Locate the cell with the specified text and output its [X, Y] center coordinate. 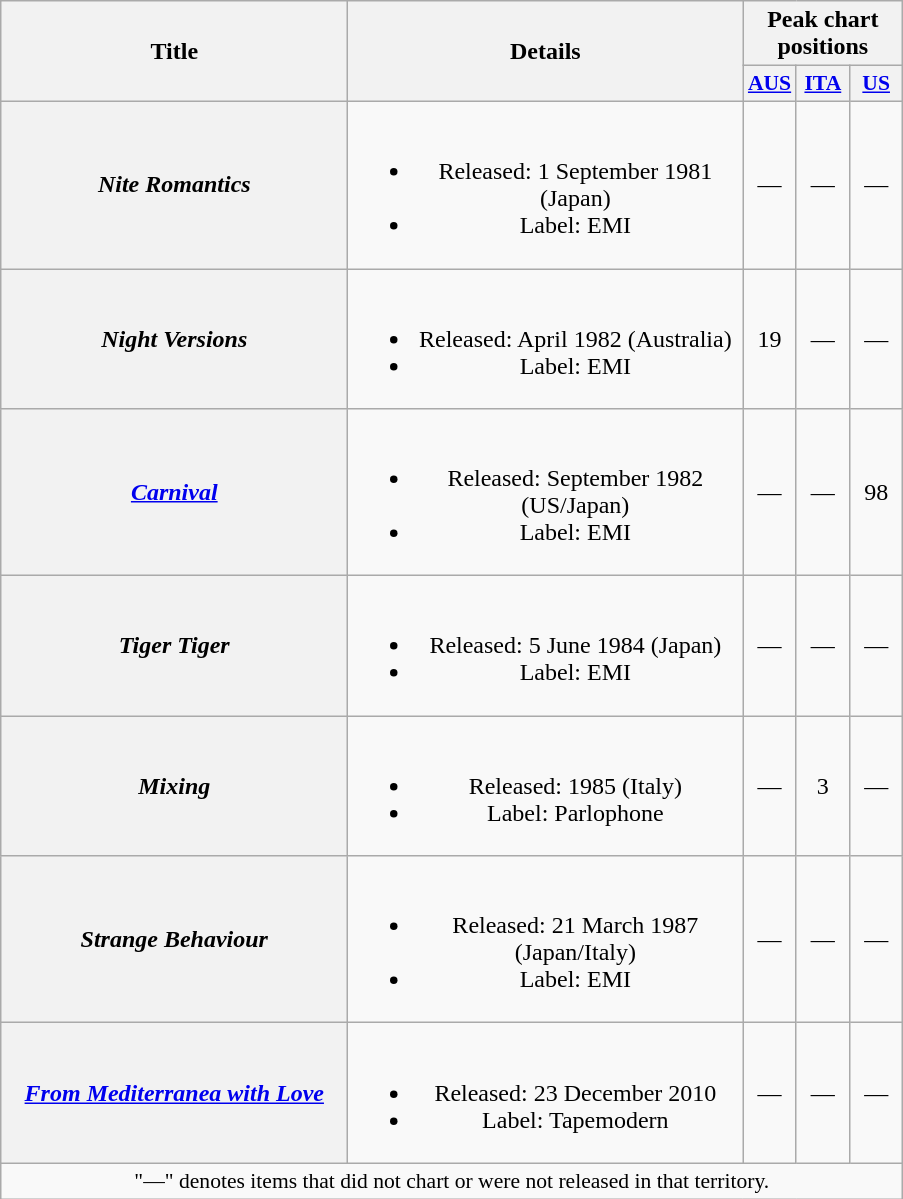
Released: 1 September 1981 (Japan)Label: EMI [546, 184]
"—" denotes items that did not chart or were not released in that territory. [452, 1181]
98 [876, 492]
19 [770, 338]
Title [174, 52]
US [876, 84]
AUS [770, 84]
Tiger Tiger [174, 646]
Peak chart positions [823, 34]
Released: 5 June 1984 (Japan)Label: EMI [546, 646]
Mixing [174, 786]
Released: 1985 (Italy)Label: Parlophone [546, 786]
Released: 21 March 1987 (Japan/Italy)Label: EMI [546, 940]
ITA [822, 84]
From Mediterranea with Love [174, 1093]
Night Versions [174, 338]
3 [822, 786]
Nite Romantics [174, 184]
Carnival [174, 492]
Strange Behaviour [174, 940]
Released: 23 December 2010Label: Tapemodern [546, 1093]
Released: September 1982 (US/Japan)Label: EMI [546, 492]
Released: April 1982 (Australia)Label: EMI [546, 338]
Details [546, 52]
